Extract the (x, y) coordinate from the center of the cell holding the provided text.  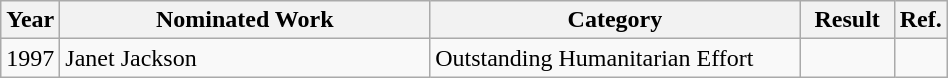
1997 (30, 58)
Ref. (920, 20)
Category (615, 20)
Year (30, 20)
Outstanding Humanitarian Effort (615, 58)
Nominated Work (245, 20)
Result (847, 20)
Janet Jackson (245, 58)
